Output the (X, Y) coordinate of the center of the cell containing the given text.  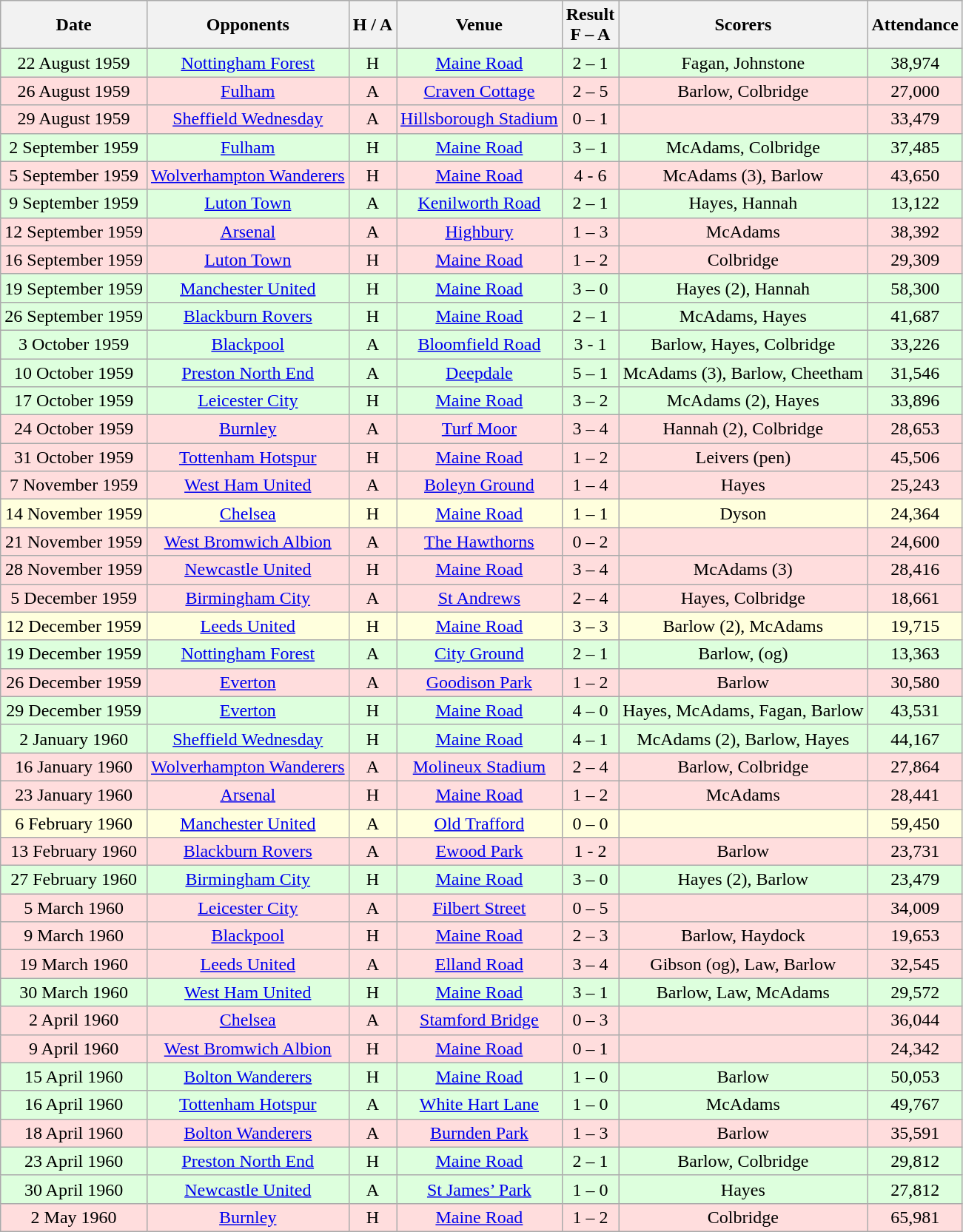
Dyson (743, 514)
65,981 (915, 1217)
Hillsborough Stadium (480, 119)
29,309 (915, 260)
Scorers (743, 25)
28 November 1959 (74, 570)
Molineux Stadium (480, 767)
Bloomfield Road (480, 344)
22 August 1959 (74, 63)
Opponents (247, 25)
2 – 5 (590, 91)
9 September 1959 (74, 203)
19,715 (915, 626)
10 October 1959 (74, 372)
24,364 (915, 514)
23,731 (915, 852)
38,392 (915, 232)
Leivers (pen) (743, 457)
23,479 (915, 880)
Gibson (og), Law, Barlow (743, 964)
McAdams, Hayes (743, 316)
28,416 (915, 570)
Date (74, 25)
McAdams (2), Barlow, Hayes (743, 738)
2 – 3 (590, 936)
16 September 1959 (74, 260)
Hayes, Colbridge (743, 598)
McAdams (3), Barlow, Cheetham (743, 372)
Hayes, McAdams, Fagan, Barlow (743, 710)
59,450 (915, 824)
Elland Road (480, 964)
0 – 2 (590, 542)
The Hawthorns (480, 542)
33,479 (915, 119)
36,044 (915, 1020)
Venue (480, 25)
30 April 1960 (74, 1189)
27,000 (915, 91)
24,600 (915, 542)
Hayes (2), Barlow (743, 880)
Barlow, Law, McAdams (743, 992)
Fagan, Johnstone (743, 63)
Boleyn Ground (480, 485)
1 – 4 (590, 485)
30,580 (915, 682)
33,896 (915, 401)
13,122 (915, 203)
26 December 1959 (74, 682)
26 August 1959 (74, 91)
29 August 1959 (74, 119)
2 September 1959 (74, 147)
14 November 1959 (74, 514)
4 - 6 (590, 175)
30 March 1960 (74, 992)
0 – 0 (590, 824)
26 September 1959 (74, 316)
Barlow, Hayes, Colbridge (743, 344)
5 – 1 (590, 372)
Burnden Park (480, 1133)
28,653 (915, 429)
Barlow, Haydock (743, 936)
23 January 1960 (74, 795)
19 December 1959 (74, 654)
2 May 1960 (74, 1217)
17 October 1959 (74, 401)
13 February 1960 (74, 852)
St Andrews (480, 598)
Hayes, Hannah (743, 203)
27 February 1960 (74, 880)
4 – 1 (590, 738)
0 – 5 (590, 908)
50,053 (915, 1077)
18,661 (915, 598)
3 - 1 (590, 344)
Hayes (2), Hannah (743, 288)
McAdams (3) (743, 570)
Goodison Park (480, 682)
5 March 1960 (74, 908)
Filbert Street (480, 908)
City Ground (480, 654)
44,167 (915, 738)
16 January 1960 (74, 767)
4 – 0 (590, 710)
0 – 3 (590, 1020)
3 – 2 (590, 401)
13,363 (915, 654)
43,650 (915, 175)
McAdams (3), Barlow (743, 175)
15 April 1960 (74, 1077)
Deepdale (480, 372)
McAdams, Colbridge (743, 147)
H / A (372, 25)
35,591 (915, 1133)
Old Trafford (480, 824)
41,687 (915, 316)
23 April 1960 (74, 1161)
24 October 1959 (74, 429)
9 April 1960 (74, 1048)
Barlow (2), McAdams (743, 626)
29,572 (915, 992)
18 April 1960 (74, 1133)
Hannah (2), Colbridge (743, 429)
31,546 (915, 372)
25,243 (915, 485)
5 September 1959 (74, 175)
Highbury (480, 232)
16 April 1960 (74, 1105)
White Hart Lane (480, 1105)
32,545 (915, 964)
St James’ Park (480, 1189)
Kenilworth Road (480, 203)
3 October 1959 (74, 344)
McAdams (2), Hayes (743, 401)
Craven Cottage (480, 91)
2 January 1960 (74, 738)
1 – 1 (590, 514)
9 March 1960 (74, 936)
33,226 (915, 344)
19 March 1960 (74, 964)
ResultF – A (590, 25)
19 September 1959 (74, 288)
12 September 1959 (74, 232)
38,974 (915, 63)
Barlow, (og) (743, 654)
31 October 1959 (74, 457)
29 December 1959 (74, 710)
27,864 (915, 767)
21 November 1959 (74, 542)
34,009 (915, 908)
29,812 (915, 1161)
27,812 (915, 1189)
2 April 1960 (74, 1020)
24,342 (915, 1048)
7 November 1959 (74, 485)
Attendance (915, 25)
37,485 (915, 147)
45,506 (915, 457)
Turf Moor (480, 429)
12 December 1959 (74, 626)
58,300 (915, 288)
28,441 (915, 795)
Stamford Bridge (480, 1020)
49,767 (915, 1105)
6 February 1960 (74, 824)
19,653 (915, 936)
43,531 (915, 710)
Ewood Park (480, 852)
5 December 1959 (74, 598)
3 – 3 (590, 626)
1 - 2 (590, 852)
